Extract the [x, y] coordinate from the center of the cell holding the provided text.  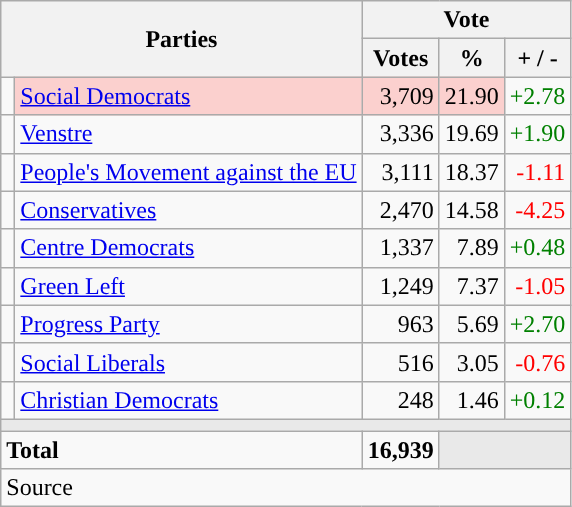
Christian Democrats [188, 400]
963 [400, 324]
1,337 [400, 248]
Social Democrats [188, 96]
-1.05 [538, 286]
Parties [182, 39]
516 [400, 362]
+0.12 [538, 400]
+ / - [538, 58]
Venstre [188, 134]
16,939 [400, 449]
+0.48 [538, 248]
Total [182, 449]
Centre Democrats [188, 248]
+2.78 [538, 96]
7.89 [472, 248]
-4.25 [538, 210]
Conservatives [188, 210]
Vote [466, 20]
3.05 [472, 362]
3,709 [400, 96]
7.37 [472, 286]
-0.76 [538, 362]
14.58 [472, 210]
People's Movement against the EU [188, 172]
5.69 [472, 324]
1.46 [472, 400]
+1.90 [538, 134]
+2.70 [538, 324]
19.69 [472, 134]
2,470 [400, 210]
1,249 [400, 286]
Progress Party [188, 324]
Green Left [188, 286]
Social Liberals [188, 362]
% [472, 58]
Votes [400, 58]
3,336 [400, 134]
21.90 [472, 96]
3,111 [400, 172]
Source [286, 488]
248 [400, 400]
-1.11 [538, 172]
18.37 [472, 172]
